Detect which cell encompasses the target text, then output its (X, Y) center coordinate. 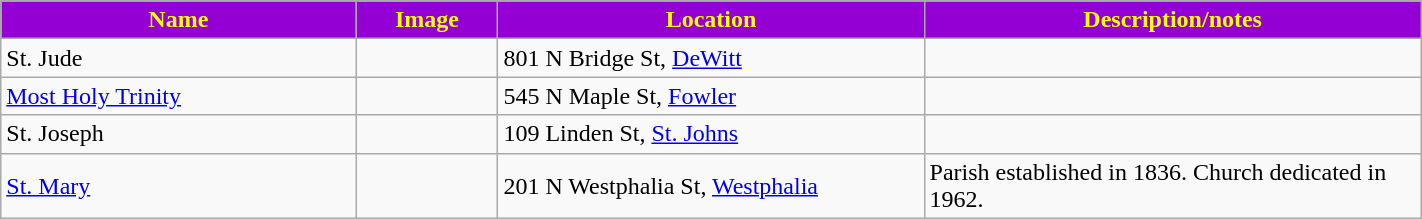
545 N Maple St, Fowler (711, 96)
Parish established in 1836. Church dedicated in 1962. (1172, 186)
Name (178, 20)
801 N Bridge St, DeWitt (711, 58)
201 N Westphalia St, Westphalia (711, 186)
St. Joseph (178, 134)
Description/notes (1172, 20)
109 Linden St, St. Johns (711, 134)
Location (711, 20)
St. Mary (178, 186)
Most Holy Trinity (178, 96)
St. Jude (178, 58)
Image (427, 20)
